Output the [x, y] coordinate of the center of the cell containing the given text.  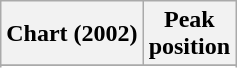
Chart (2002) [72, 34]
Peakposition [189, 34]
